Extract the (X, Y) coordinate from the center of the cell holding the provided text.  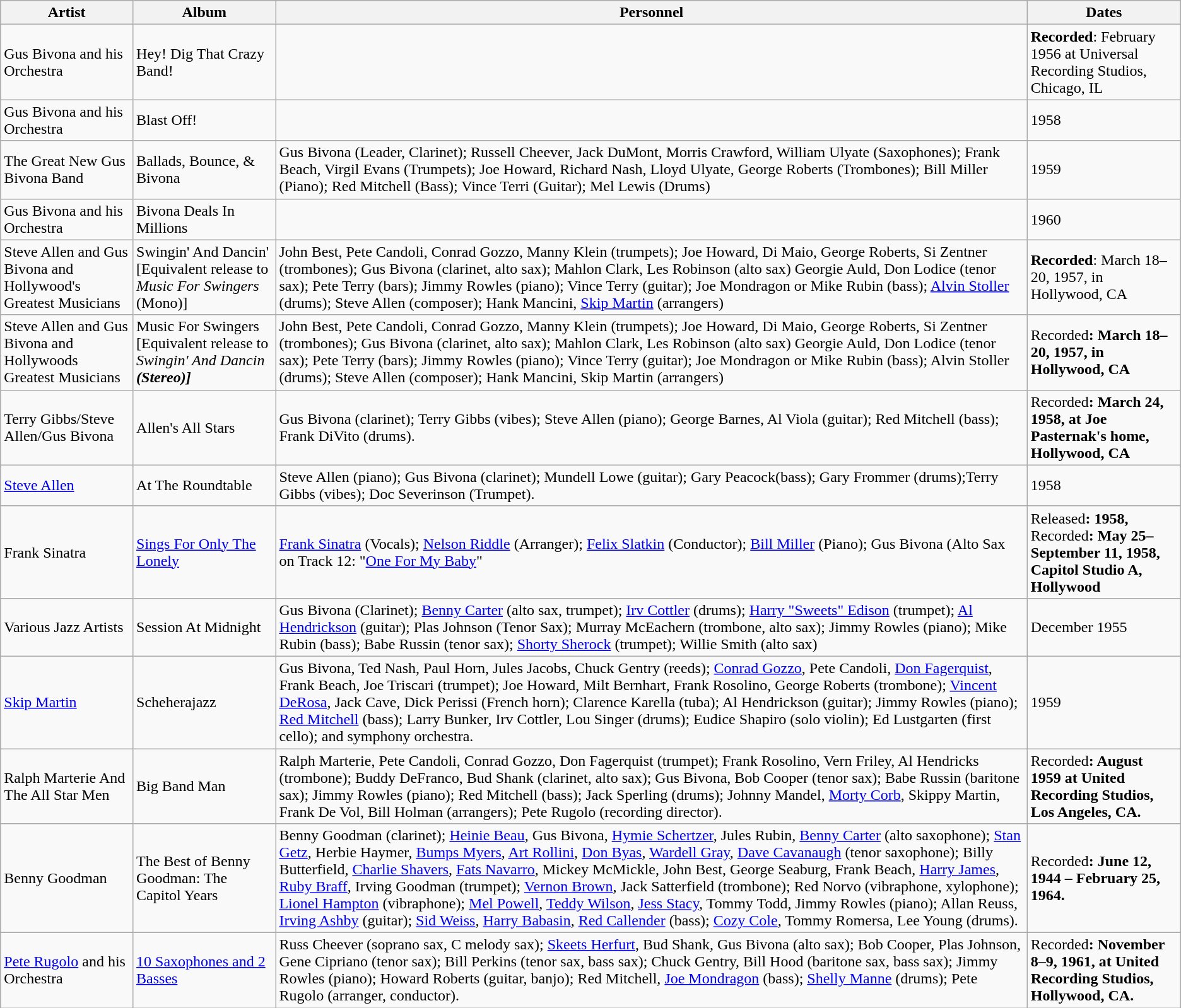
The Best of Benny Goodman: The Capitol Years (204, 878)
Artist (67, 13)
Recorded: August 1959 at United Recording Studios, Los Angeles, CA. (1104, 786)
At The Roundtable (204, 486)
Benny Goodman (67, 878)
Bivona Deals In Millions (204, 220)
Recorded: March 24, 1958, at Joe Pasternak's home, Hollywood, CA (1104, 428)
Skip Martin (67, 702)
Album (204, 13)
1960 (1104, 220)
Pete Rugolo and his Orchestra (67, 970)
Recorded: February 1956 at Universal Recording Studios, Chicago, IL (1104, 62)
Ballads, Bounce, & Bivona (204, 170)
Hey! Dig That Crazy Band! (204, 62)
Recorded: November 8–9, 1961, at United Recording Studios, Hollywood, CA. (1104, 970)
Big Band Man (204, 786)
Steve Allen (67, 486)
Swingin' And Dancin' [Equivalent release to Music For Swingers (Mono)] (204, 278)
Session At Midnight (204, 627)
Recorded: June 12, 1944 – February 25, 1964. (1104, 878)
Music For Swingers [Equivalent release to Swingin' And Dancin (Stereo)] (204, 352)
Steve Allen and Gus Bivona and Hollywoods Greatest Musicians (67, 352)
Dates (1104, 13)
10 Saxophones and 2 Basses (204, 970)
Scheherajazz (204, 702)
Released: 1958, Recorded: May 25–September 11, 1958, Capitol Studio A, Hollywood (1104, 552)
Gus Bivona (clarinet); Terry Gibbs (vibes); Steve Allen (piano); George Barnes, Al Viola (guitar); Red Mitchell (bass); Frank DiVito (drums). (651, 428)
Blast Off! (204, 120)
The Great New Gus Bivona Band (67, 170)
Steve Allen and Gus Bivona and Hollywood's Greatest Musicians (67, 278)
Ralph Marterie And The All Star Men (67, 786)
December 1955 (1104, 627)
Various Jazz Artists (67, 627)
Sings For Only The Lonely (204, 552)
Terry Gibbs/Steve Allen/Gus Bivona (67, 428)
Frank Sinatra (Vocals); Nelson Riddle (Arranger); Felix Slatkin (Conductor); Bill Miller (Piano); Gus Bivona (Alto Sax on Track 12: "One For My Baby" (651, 552)
Allen's All Stars (204, 428)
Frank Sinatra (67, 552)
Personnel (651, 13)
